Search for the cell housing the specified text and yield its [x, y] center coordinate. 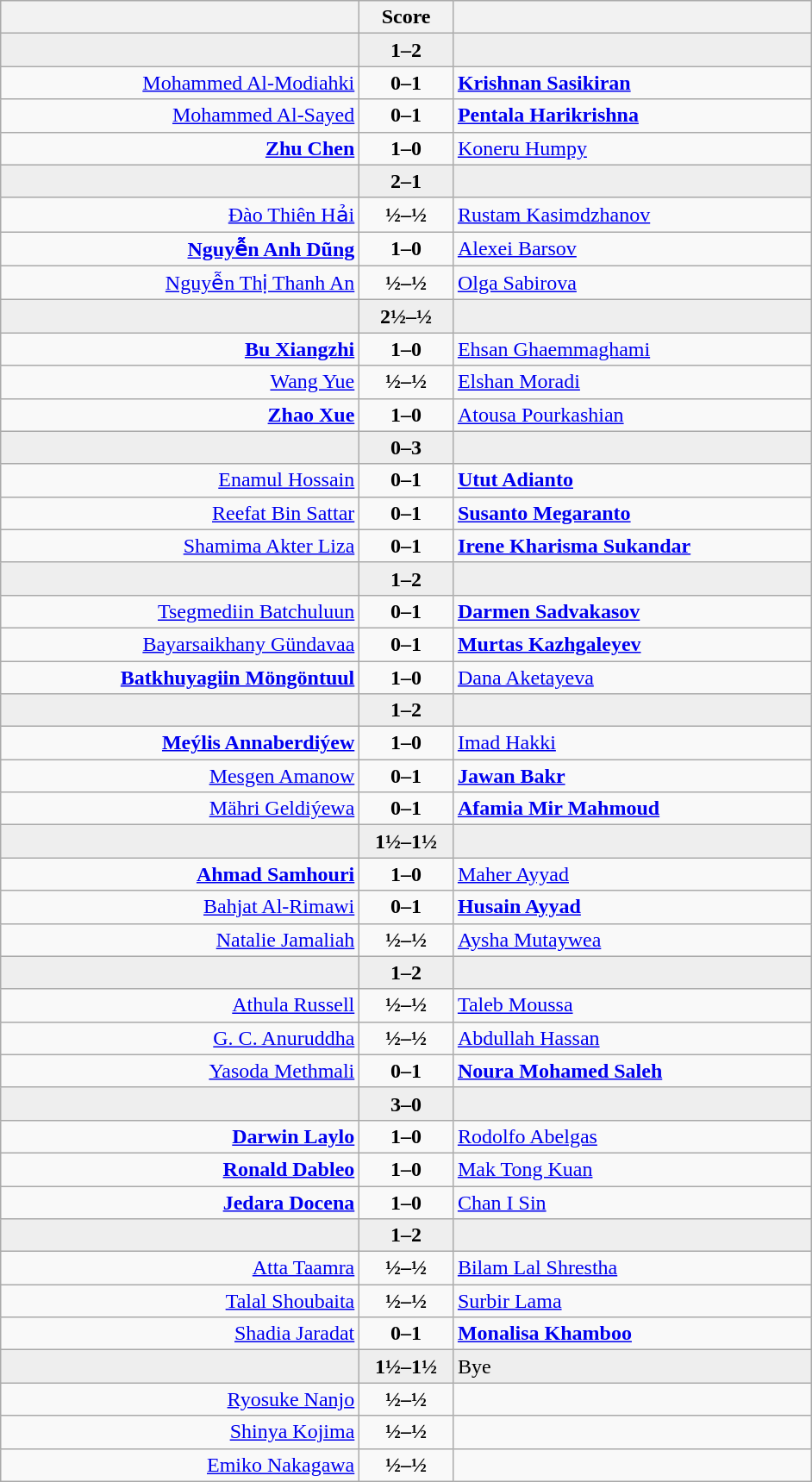
Đào Thiên Hải [180, 215]
Atta Taamra [180, 1268]
Reefat Bin Sattar [180, 513]
Darmen Sadvakasov [632, 611]
0–3 [407, 447]
Bayarsaikhany Gündavaa [180, 644]
Murtas Kazhgaleyev [632, 644]
Husain Ayyad [632, 907]
Alexei Barsov [632, 249]
Koneru Humpy [632, 148]
Utut Adianto [632, 480]
Ryosuke Nanjo [180, 1399]
Olga Sabirova [632, 283]
G. C. Anuruddha [180, 1038]
Monalisa Khamboo [632, 1334]
Mesgen Amanow [180, 776]
Krishnan Sasikiran [632, 83]
Taleb Moussa [632, 1005]
Zhao Xue [180, 415]
Shadia Jaradat [180, 1334]
Tsegmediin Batchuluun [180, 611]
Nguyễn Thị Thanh An [180, 283]
Pentala Harikrishna [632, 116]
Score [407, 17]
Bu Xiangzhi [180, 349]
2½–½ [407, 316]
Darwin Laylo [180, 1136]
Afamia Mir Mahmoud [632, 809]
Bye [632, 1366]
Susanto Megaranto [632, 513]
Atousa Pourkashian [632, 415]
Bilam Lal Shrestha [632, 1268]
Abdullah Hassan [632, 1038]
Athula Russell [180, 1005]
Mohammed Al-Modiahki [180, 83]
Jawan Bakr [632, 776]
Irene Kharisma Sukandar [632, 546]
Aysha Mutaywea [632, 940]
Surbir Lama [632, 1301]
Elshan Moradi [632, 382]
Ehsan Ghaemmaghami [632, 349]
Talal Shoubaita [180, 1301]
3–0 [407, 1104]
Noura Mohamed Saleh [632, 1071]
Ronald Dableo [180, 1169]
Batkhuyagiin Möngöntuul [180, 677]
Mohammed Al-Sayed [180, 116]
Mak Tong Kuan [632, 1169]
Yasoda Methmali [180, 1071]
Meýlis Annaberdiýew [180, 743]
Emiko Nakagawa [180, 1465]
Bahjat Al-Rimawi [180, 907]
Wang Yue [180, 382]
Natalie Jamaliah [180, 940]
Dana Aketayeva [632, 677]
2–1 [407, 181]
Ahmad Samhouri [180, 874]
Rustam Kasimdzhanov [632, 215]
Maher Ayyad [632, 874]
Imad Hakki [632, 743]
Nguyễn Anh Dũng [180, 249]
Shamima Akter Liza [180, 546]
Rodolfo Abelgas [632, 1136]
Enamul Hossain [180, 480]
Zhu Chen [180, 148]
Shinya Kojima [180, 1432]
Jedara Docena [180, 1203]
Chan I Sin [632, 1203]
Mähri Geldiýewa [180, 809]
